Determine the (x, y) coordinate at the center of the cell enclosing the given text.  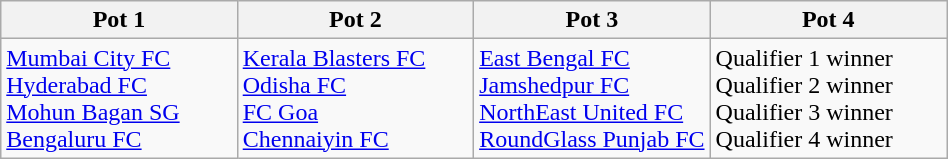
Qualifier 1 winner Qualifier 2 winner Qualifier 3 winner Qualifier 4 winner (828, 98)
Pot 2 (355, 20)
Kerala Blasters FC Odisha FC FC Goa Chennaiyin FC (355, 98)
Pot 1 (119, 20)
Mumbai City FC Hyderabad FC Mohun Bagan SGBengaluru FC (119, 98)
East Bengal FC Jamshedpur FC NorthEast United FC RoundGlass Punjab FC (592, 98)
Pot 4 (828, 20)
Pot 3 (592, 20)
